Detect which cell encompasses the target text, then output its (X, Y) center coordinate. 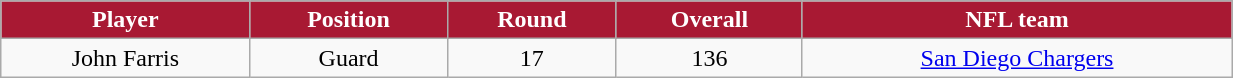
John Farris (126, 58)
San Diego Chargers (1016, 58)
Player (126, 20)
17 (532, 58)
Guard (348, 58)
NFL team (1016, 20)
Round (532, 20)
Overall (709, 20)
Position (348, 20)
136 (709, 58)
